Return the (x, y) coordinate for the center point of the cell that contains the specified text.  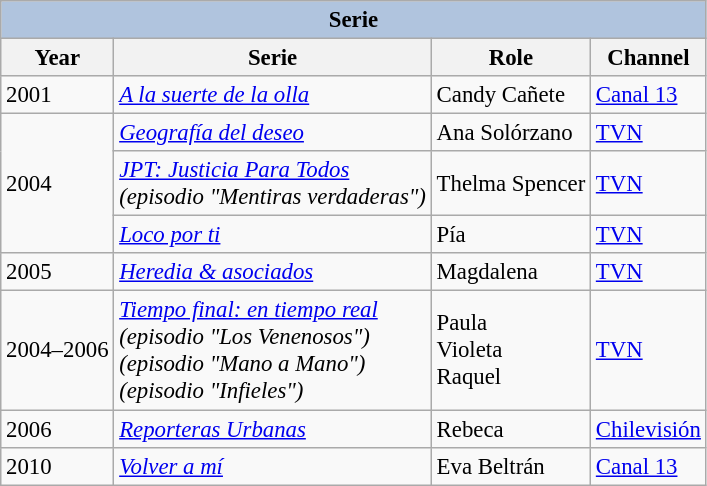
Rebeca (510, 429)
Geografía del deseo (272, 133)
Year (58, 58)
2006 (58, 429)
Volver a mí (272, 466)
JPT: Justicia Para Todos(episodio "Mentiras verdaderas") (272, 184)
2001 (58, 95)
2004–2006 (58, 350)
Magdalena (510, 273)
2005 (58, 273)
Eva Beltrán (510, 466)
Candy Cañete (510, 95)
Thelma Spencer (510, 184)
Heredia & asociados (272, 273)
Pía (510, 235)
Ana Solórzano (510, 133)
A la suerte de la olla (272, 95)
PaulaVioletaRaquel (510, 350)
2004 (58, 184)
Reporteras Urbanas (272, 429)
Chilevisión (649, 429)
Channel (649, 58)
2010 (58, 466)
Role (510, 58)
Tiempo final: en tiempo real(episodio "Los Venenosos")(episodio "Mano a Mano")(episodio "Infieles") (272, 350)
Loco por ti (272, 235)
